Identify which cell holds the provided text, then report its [X, Y] central coordinate. 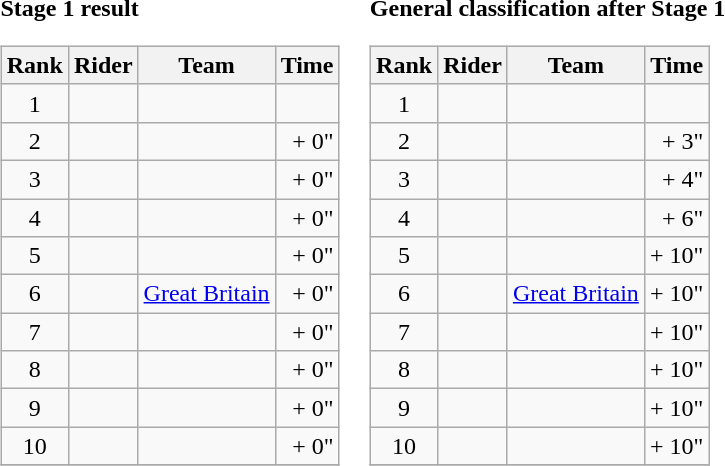
+ 4" [676, 179]
+ 6" [676, 217]
+ 3" [676, 141]
